Locate the cell with the specified text and output its (x, y) center coordinate. 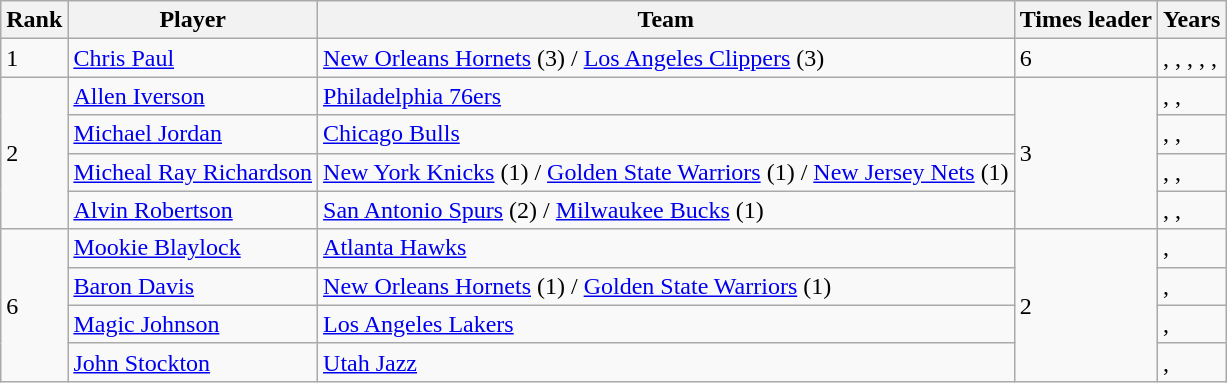
Atlanta Hawks (666, 248)
3 (1086, 153)
San Antonio Spurs (2) / Milwaukee Bucks (1) (666, 210)
Los Angeles Lakers (666, 324)
Magic Johnson (193, 324)
Player (193, 20)
1 (34, 58)
Allen Iverson (193, 96)
New Orleans Hornets (3) / Los Angeles Clippers (3) (666, 58)
New Orleans Hornets (1) / Golden State Warriors (1) (666, 286)
John Stockton (193, 362)
Rank (34, 20)
Alvin Robertson (193, 210)
Times leader (1086, 20)
Chicago Bulls (666, 134)
, , , , , (1191, 58)
Michael Jordan (193, 134)
Utah Jazz (666, 362)
Team (666, 20)
Baron Davis (193, 286)
New York Knicks (1) / Golden State Warriors (1) / New Jersey Nets (1) (666, 172)
Chris Paul (193, 58)
Years (1191, 20)
Philadelphia 76ers (666, 96)
Mookie Blaylock (193, 248)
Micheal Ray Richardson (193, 172)
